Detect which cell encompasses the target text, then output its [x, y] center coordinate. 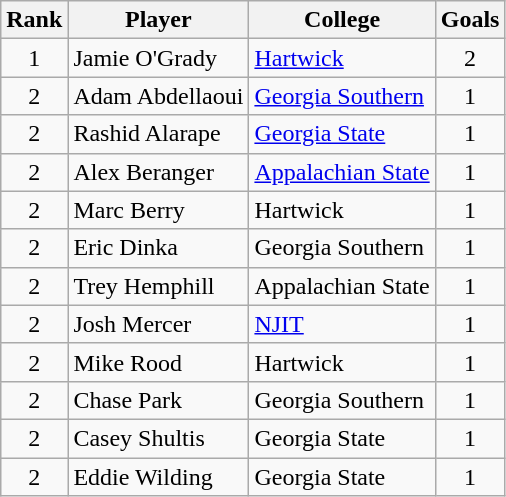
Eddie Wilding [158, 477]
Rashid Alarape [158, 134]
Trey Hemphill [158, 286]
Casey Shultis [158, 438]
Goals [470, 20]
NJIT [342, 324]
Adam Abdellaoui [158, 96]
College [342, 20]
Josh Mercer [158, 324]
Player [158, 20]
Chase Park [158, 400]
Eric Dinka [158, 248]
Mike Rood [158, 362]
Marc Berry [158, 210]
Rank [34, 20]
Alex Beranger [158, 172]
Jamie O'Grady [158, 58]
